Locate the cell with the specified text and output its [x, y] center coordinate. 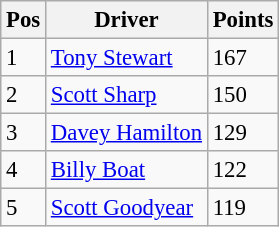
Scott Sharp [127, 95]
167 [242, 58]
Pos [24, 20]
Tony Stewart [127, 58]
1 [24, 58]
129 [242, 133]
Scott Goodyear [127, 208]
Driver [127, 20]
122 [242, 170]
119 [242, 208]
Billy Boat [127, 170]
5 [24, 208]
2 [24, 95]
4 [24, 170]
Davey Hamilton [127, 133]
3 [24, 133]
Points [242, 20]
150 [242, 95]
